Search for the cell housing the specified text and yield its (X, Y) center coordinate. 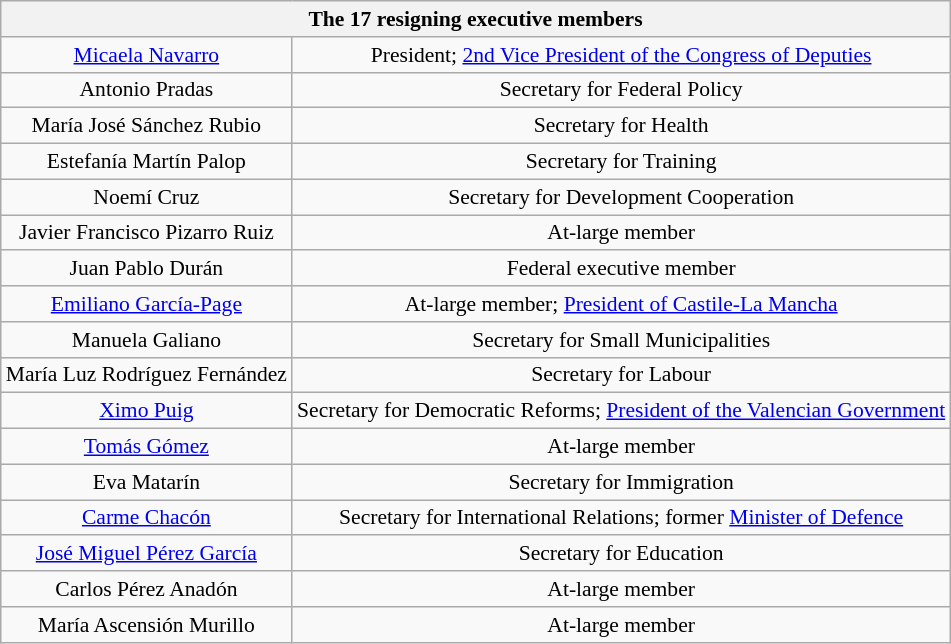
Ximo Puig (146, 411)
Noemí Cruz (146, 197)
Manuela Galiano (146, 340)
President; 2nd Vice President of the Congress of Deputies (621, 55)
Eva Matarín (146, 482)
At-large member; President of Castile-La Mancha (621, 304)
Micaela Navarro (146, 55)
Secretary for International Relations; former Minister of Defence (621, 518)
Carlos Pérez Anadón (146, 589)
The 17 resigning executive members (476, 19)
Secretary for Labour (621, 375)
Secretary for Training (621, 162)
Secretary for Small Municipalities (621, 340)
Carme Chacón (146, 518)
Antonio Pradas (146, 90)
Secretary for Democratic Reforms; President of the Valencian Government (621, 411)
María Luz Rodríguez Fernández (146, 375)
Secretary for Health (621, 126)
Secretary for Immigration (621, 482)
Estefanía Martín Palop (146, 162)
Javier Francisco Pizarro Ruiz (146, 233)
Tomás Gómez (146, 447)
María Ascensión Murillo (146, 625)
Emiliano García-Page (146, 304)
Federal executive member (621, 269)
Secretary for Federal Policy (621, 90)
María José Sánchez Rubio (146, 126)
José Miguel Pérez García (146, 554)
Secretary for Education (621, 554)
Secretary for Development Cooperation (621, 197)
Juan Pablo Durán (146, 269)
